From the cell containing the given text, extract its center point as (x, y) coordinate. 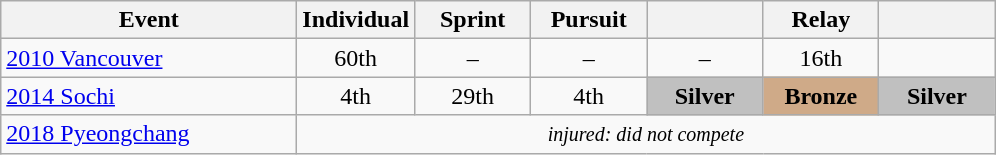
Pursuit (589, 20)
Relay (821, 20)
16th (821, 58)
injured: did not compete (646, 134)
Event (149, 20)
2010 Vancouver (149, 58)
Individual (356, 20)
2018 Pyeongchang (149, 134)
2014 Sochi (149, 96)
60th (356, 58)
Bronze (821, 96)
Sprint (473, 20)
29th (473, 96)
